Provide the (X, Y) coordinate of the cell's center where the given text is located.  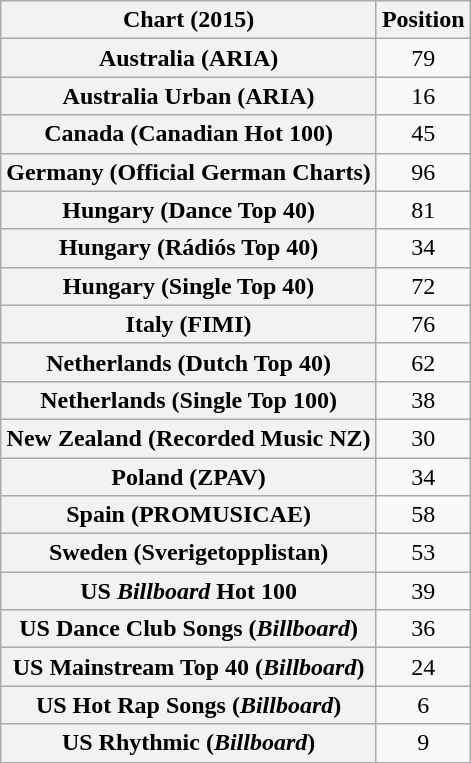
81 (423, 210)
US Billboard Hot 100 (189, 591)
Sweden (Sverigetopplistan) (189, 553)
US Mainstream Top 40 (Billboard) (189, 667)
Position (423, 20)
Chart (2015) (189, 20)
Italy (FIMI) (189, 324)
Poland (ZPAV) (189, 477)
Australia (ARIA) (189, 58)
38 (423, 400)
72 (423, 286)
96 (423, 172)
US Dance Club Songs (Billboard) (189, 629)
Hungary (Rádiós Top 40) (189, 248)
Hungary (Single Top 40) (189, 286)
45 (423, 134)
62 (423, 362)
39 (423, 591)
New Zealand (Recorded Music NZ) (189, 438)
79 (423, 58)
53 (423, 553)
Australia Urban (ARIA) (189, 96)
76 (423, 324)
Netherlands (Dutch Top 40) (189, 362)
Netherlands (Single Top 100) (189, 400)
Canada (Canadian Hot 100) (189, 134)
16 (423, 96)
Spain (PROMUSICAE) (189, 515)
30 (423, 438)
6 (423, 705)
58 (423, 515)
Germany (Official German Charts) (189, 172)
36 (423, 629)
Hungary (Dance Top 40) (189, 210)
US Rhythmic (Billboard) (189, 743)
9 (423, 743)
US Hot Rap Songs (Billboard) (189, 705)
24 (423, 667)
